Determine the [X, Y] coordinate at the center of the cell enclosing the given text.  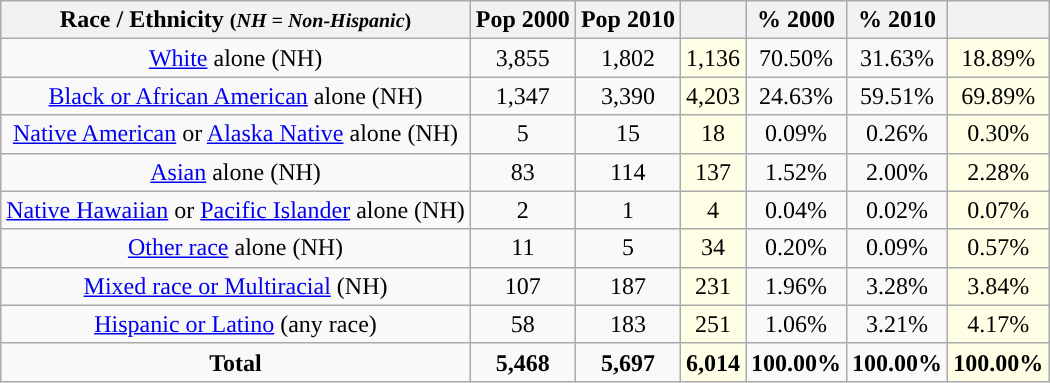
6,014 [712, 362]
1.96% [796, 286]
White alone (NH) [236, 58]
1.06% [796, 324]
Other race alone (NH) [236, 248]
3.21% [898, 324]
137 [712, 172]
1,347 [522, 96]
0.07% [998, 210]
Native Hawaiian or Pacific Islander alone (NH) [236, 210]
24.63% [796, 96]
183 [628, 324]
83 [522, 172]
2 [522, 210]
1 [628, 210]
Asian alone (NH) [236, 172]
3,855 [522, 58]
18.89% [998, 58]
107 [522, 286]
% 2010 [898, 20]
Race / Ethnicity (NH = Non-Hispanic) [236, 20]
4,203 [712, 96]
Hispanic or Latino (any race) [236, 324]
11 [522, 248]
Pop 2000 [522, 20]
1,136 [712, 58]
3.84% [998, 286]
Black or African American alone (NH) [236, 96]
18 [712, 134]
1,802 [628, 58]
0.02% [898, 210]
34 [712, 248]
15 [628, 134]
Native American or Alaska Native alone (NH) [236, 134]
69.89% [998, 96]
3.28% [898, 286]
0.30% [998, 134]
187 [628, 286]
70.50% [796, 58]
58 [522, 324]
2.00% [898, 172]
0.57% [998, 248]
231 [712, 286]
5,697 [628, 362]
2.28% [998, 172]
Pop 2010 [628, 20]
0.20% [796, 248]
Total [236, 362]
1.52% [796, 172]
4 [712, 210]
0.04% [796, 210]
114 [628, 172]
4.17% [998, 324]
251 [712, 324]
% 2000 [796, 20]
3,390 [628, 96]
5,468 [522, 362]
31.63% [898, 58]
59.51% [898, 96]
0.26% [898, 134]
Mixed race or Multiracial (NH) [236, 286]
